Detect which cell encompasses the target text, then output its (x, y) center coordinate. 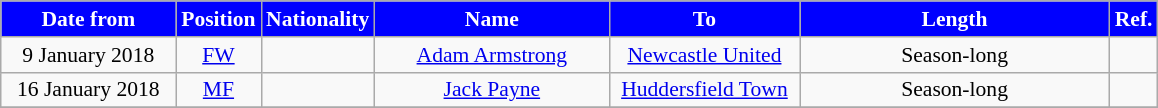
Length (955, 19)
MF (218, 90)
Adam Armstrong (492, 55)
Name (492, 19)
16 January 2018 (88, 90)
Jack Payne (492, 90)
Nationality (318, 19)
Ref. (1134, 19)
FW (218, 55)
To (704, 19)
Date from (88, 19)
Huddersfield Town (704, 90)
9 January 2018 (88, 55)
Newcastle United (704, 55)
Position (218, 19)
